Capture the cell that displays the provided text and extract its [X, Y] central coordinate. 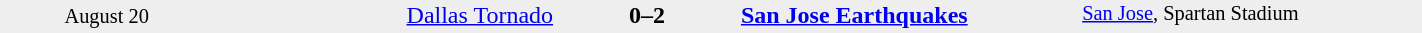
San Jose, Spartan Stadium [1252, 16]
Dallas Tornado [384, 15]
San Jose Earthquakes [910, 15]
0–2 [648, 15]
August 20 [106, 16]
